Output the [x, y] coordinate of the center of the cell containing the given text.  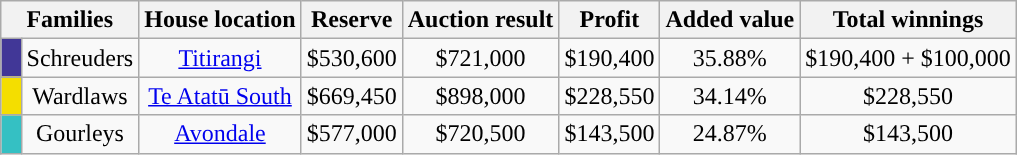
House location [220, 20]
Wardlaws [80, 96]
Titirangi [220, 58]
$720,500 [480, 134]
Families [70, 20]
$530,600 [352, 58]
Reserve [352, 20]
$721,000 [480, 58]
Auction result [480, 20]
Profit [610, 20]
$190,400 + $100,000 [908, 58]
$669,450 [352, 96]
Added value [730, 20]
Schreuders [80, 58]
Total winnings [908, 20]
Te Atatū South [220, 96]
Avondale [220, 134]
$577,000 [352, 134]
$898,000 [480, 96]
35.88% [730, 58]
24.87% [730, 134]
Gourleys [80, 134]
34.14% [730, 96]
$190,400 [610, 58]
